Determine the (x, y) coordinate at the center of the cell enclosing the given text.  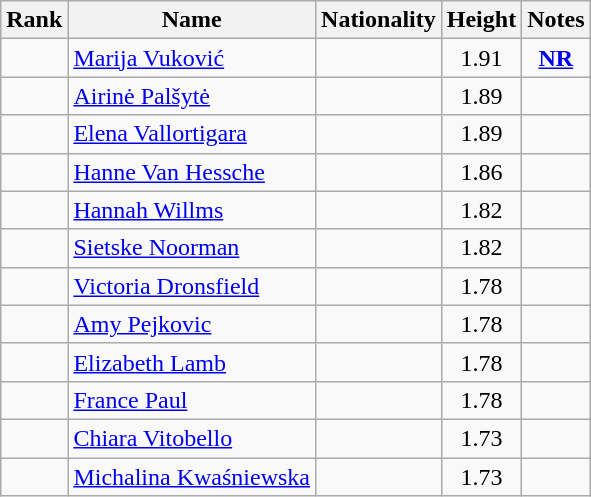
Hanne Van Hessche (192, 172)
Hannah Willms (192, 210)
Height (481, 20)
Airinė Palšytė (192, 96)
Name (192, 20)
Michalina Kwaśniewska (192, 477)
Elena Vallortigara (192, 134)
Marija Vuković (192, 58)
Sietske Noorman (192, 248)
Rank (34, 20)
Nationality (379, 20)
Chiara Vitobello (192, 438)
1.86 (481, 172)
Amy Pejkovic (192, 324)
France Paul (192, 400)
NR (556, 58)
Elizabeth Lamb (192, 362)
Victoria Dronsfield (192, 286)
Notes (556, 20)
1.91 (481, 58)
